Determine the (X, Y) coordinate at the center of the cell enclosing the given text.  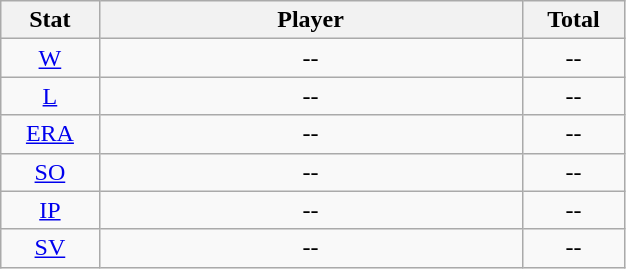
ERA (50, 134)
Total (574, 20)
L (50, 96)
W (50, 58)
SO (50, 172)
IP (50, 210)
Stat (50, 20)
SV (50, 248)
Player (310, 20)
